From the cell containing the given text, extract its center point as (x, y) coordinate. 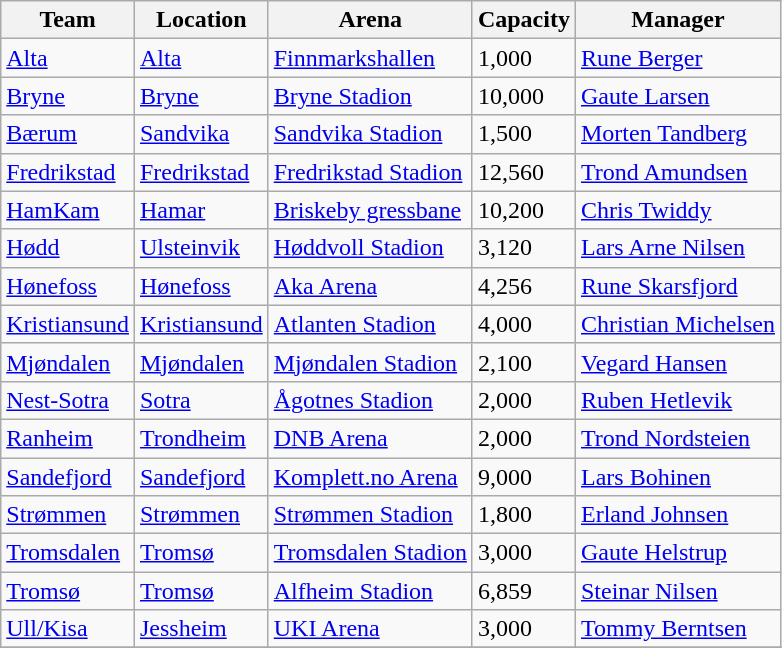
Location (201, 20)
9,000 (524, 477)
Tommy Berntsen (678, 629)
12,560 (524, 172)
1,800 (524, 515)
Jessheim (201, 629)
Fredrikstad Stadion (370, 172)
Lars Arne Nilsen (678, 248)
Erland Johnsen (678, 515)
Atlanten Stadion (370, 324)
Gaute Helstrup (678, 553)
Team (68, 20)
Ull/Kisa (68, 629)
10,200 (524, 210)
Capacity (524, 20)
Ulsteinvik (201, 248)
Sotra (201, 400)
Vegard Hansen (678, 362)
1,000 (524, 58)
3,120 (524, 248)
Sandvika (201, 134)
Komplett.no Arena (370, 477)
Tromsdalen Stadion (370, 553)
Alfheim Stadion (370, 591)
1,500 (524, 134)
Arena (370, 20)
Briskeby gressbane (370, 210)
Hamar (201, 210)
4,000 (524, 324)
DNB Arena (370, 438)
Lars Bohinen (678, 477)
Mjøndalen Stadion (370, 362)
Ranheim (68, 438)
Chris Twiddy (678, 210)
Høddvoll Stadion (370, 248)
Aka Arena (370, 286)
Rune Berger (678, 58)
Manager (678, 20)
Gaute Larsen (678, 96)
Steinar Nilsen (678, 591)
Morten Tandberg (678, 134)
Rune Skarsfjord (678, 286)
Bryne Stadion (370, 96)
4,256 (524, 286)
6,859 (524, 591)
Hødd (68, 248)
Finnmarkshallen (370, 58)
10,000 (524, 96)
Trond Amundsen (678, 172)
Christian Michelsen (678, 324)
Strømmen Stadion (370, 515)
Tromsdalen (68, 553)
Bærum (68, 134)
Nest-Sotra (68, 400)
Ågotnes Stadion (370, 400)
2,100 (524, 362)
UKI Arena (370, 629)
Sandvika Stadion (370, 134)
Ruben Hetlevik (678, 400)
HamKam (68, 210)
Trondheim (201, 438)
Trond Nordsteien (678, 438)
